Locate the cell with the specified text and output its (x, y) center coordinate. 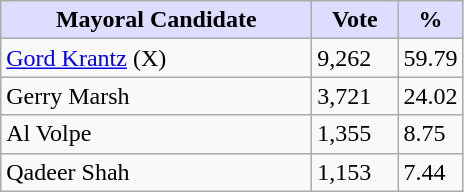
Vote (355, 20)
% (430, 20)
Gord Krantz (X) (156, 58)
1,153 (355, 172)
3,721 (355, 96)
24.02 (430, 96)
Qadeer Shah (156, 172)
Gerry Marsh (156, 96)
Al Volpe (156, 134)
Mayoral Candidate (156, 20)
1,355 (355, 134)
9,262 (355, 58)
59.79 (430, 58)
7.44 (430, 172)
8.75 (430, 134)
